Find where the given text appears and provide that cell's center as (x, y) coordinate. 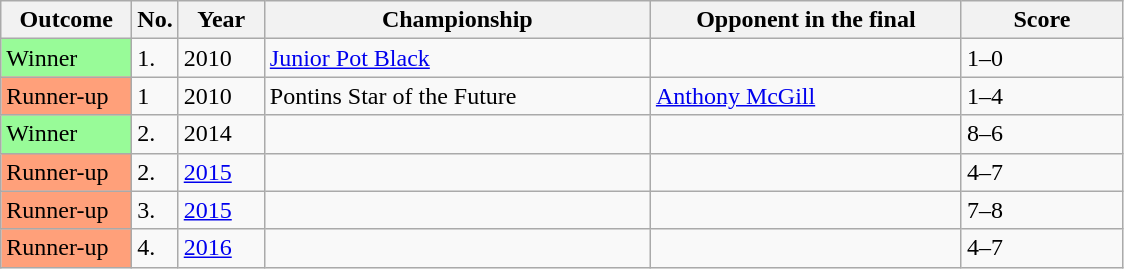
Outcome (66, 20)
2016 (221, 248)
4. (155, 248)
1–0 (1042, 58)
1. (155, 58)
2014 (221, 134)
8–6 (1042, 134)
7–8 (1042, 210)
1–4 (1042, 96)
Opponent in the final (806, 20)
Year (221, 20)
Score (1042, 20)
No. (155, 20)
Anthony McGill (806, 96)
3. (155, 210)
1 (155, 96)
Junior Pot Black (457, 58)
Pontins Star of the Future (457, 96)
Championship (457, 20)
